Return the [X, Y] coordinate for the center point of the cell that contains the specified text.  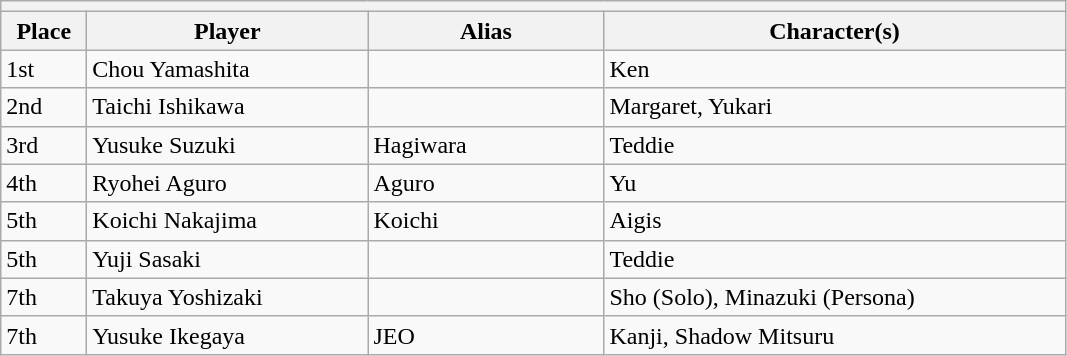
3rd [44, 145]
Aigis [834, 221]
Aguro [486, 183]
2nd [44, 107]
Koichi Nakajima [228, 221]
Hagiwara [486, 145]
4th [44, 183]
Margaret, Yukari [834, 107]
Kanji, Shadow Mitsuru [834, 335]
Alias [486, 31]
Place [44, 31]
Yusuke Suzuki [228, 145]
Taichi Ishikawa [228, 107]
Koichi [486, 221]
Takuya Yoshizaki [228, 297]
Ryohei Aguro [228, 183]
Player [228, 31]
Chou Yamashita [228, 69]
Yusuke Ikegaya [228, 335]
1st [44, 69]
Yu [834, 183]
Yuji Sasaki [228, 259]
Sho (Solo), Minazuki (Persona) [834, 297]
Character(s) [834, 31]
Ken [834, 69]
JEO [486, 335]
